Extract the (X, Y) coordinate from the center of the cell holding the provided text.  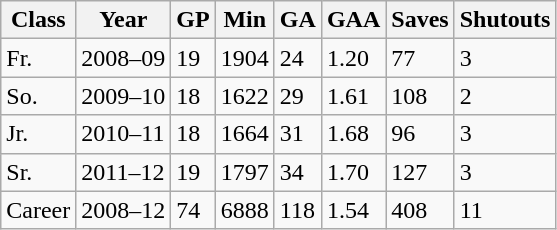
2008–12 (124, 210)
11 (505, 210)
1.70 (353, 172)
118 (298, 210)
GA (298, 20)
2009–10 (124, 96)
1797 (244, 172)
So. (38, 96)
34 (298, 172)
2 (505, 96)
Class (38, 20)
1.20 (353, 58)
74 (193, 210)
77 (420, 58)
Fr. (38, 58)
31 (298, 134)
1.68 (353, 134)
Min (244, 20)
Sr. (38, 172)
Year (124, 20)
GAA (353, 20)
29 (298, 96)
Career (38, 210)
127 (420, 172)
1904 (244, 58)
6888 (244, 210)
1664 (244, 134)
408 (420, 210)
2010–11 (124, 134)
2011–12 (124, 172)
Shutouts (505, 20)
24 (298, 58)
Saves (420, 20)
108 (420, 96)
96 (420, 134)
1.61 (353, 96)
1622 (244, 96)
Jr. (38, 134)
GP (193, 20)
2008–09 (124, 58)
1.54 (353, 210)
